Capture the cell that displays the provided text and extract its (X, Y) central coordinate. 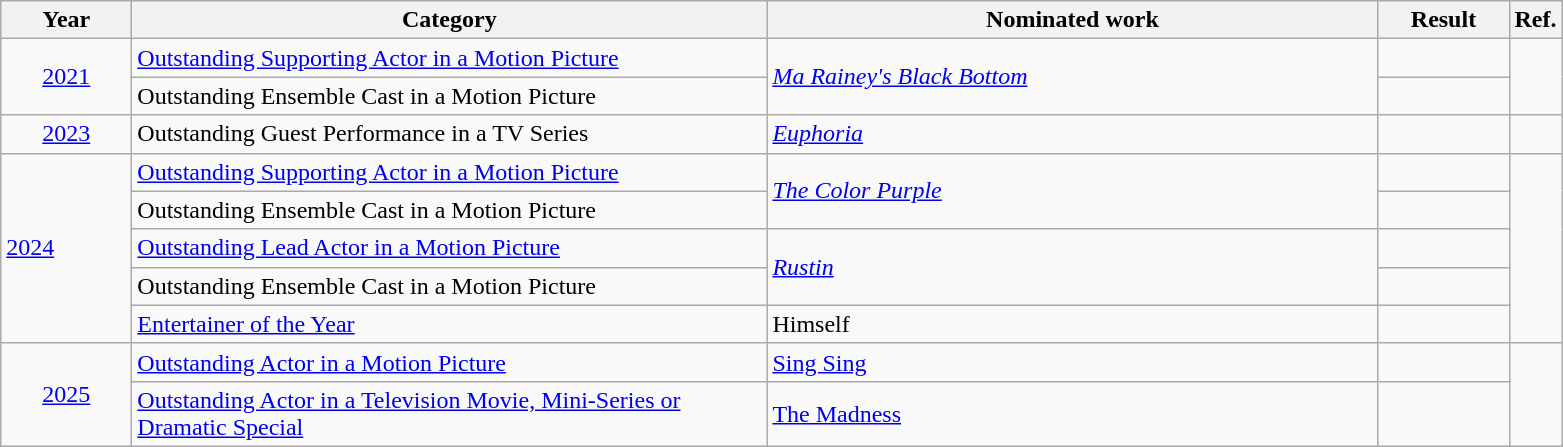
Euphoria (1072, 134)
Entertainer of the Year (450, 324)
The Madness (1072, 414)
2025 (66, 394)
Outstanding Lead Actor in a Motion Picture (450, 248)
2021 (66, 77)
Outstanding Actor in a Motion Picture (450, 362)
Ref. (1536, 20)
Category (450, 20)
Rustin (1072, 267)
Outstanding Actor in a Television Movie, Mini-Series or Dramatic Special (450, 414)
Outstanding Guest Performance in a TV Series (450, 134)
Nominated work (1072, 20)
Result (1444, 20)
2024 (66, 248)
Sing Sing (1072, 362)
Ma Rainey's Black Bottom (1072, 77)
The Color Purple (1072, 191)
2023 (66, 134)
Himself (1072, 324)
Year (66, 20)
